Locate the cell with the specified text and output its (X, Y) center coordinate. 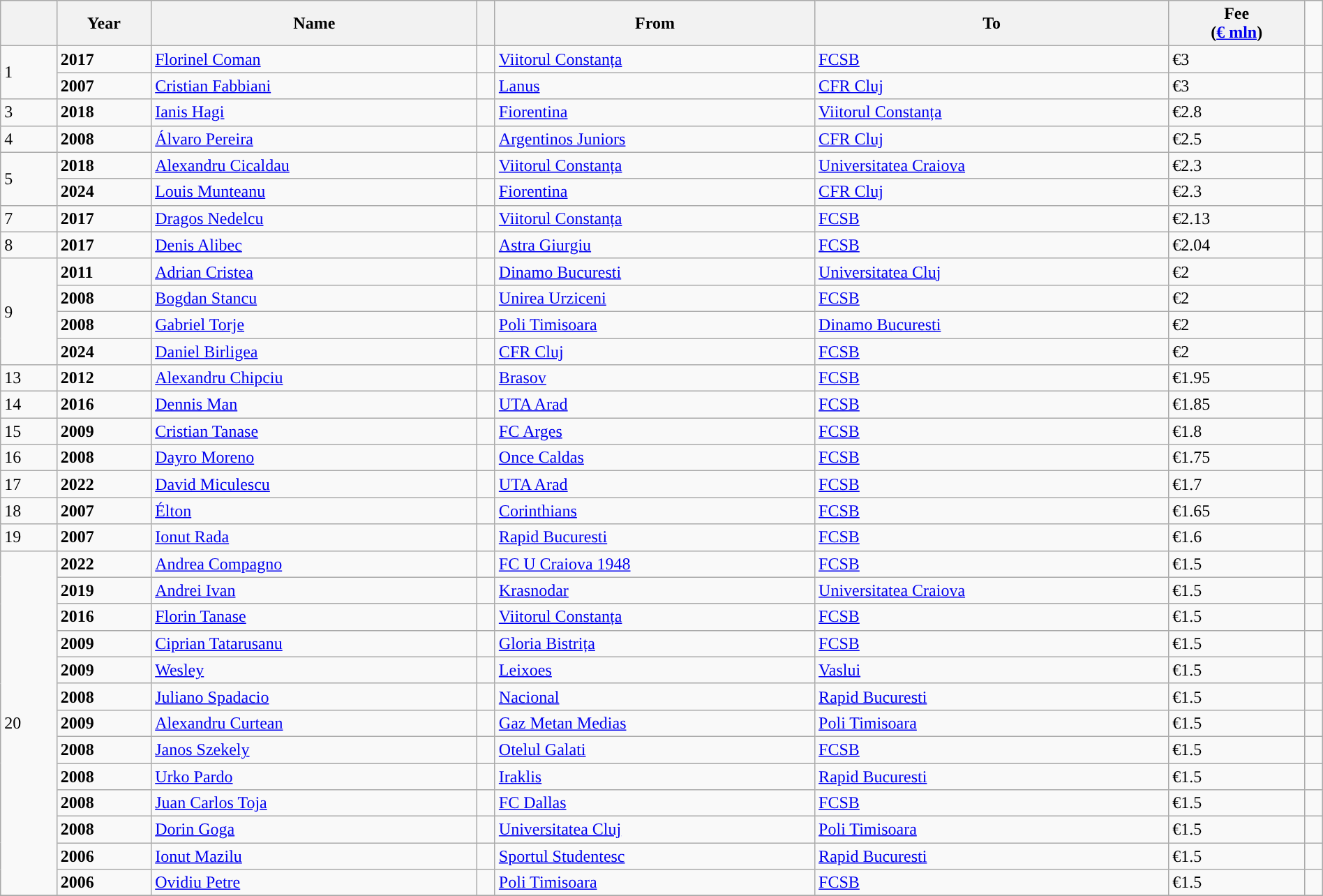
Corinthians (655, 511)
Argentinos Juniors (655, 139)
Ciprian Tatarusanu (314, 643)
Astra Giurgiu (655, 245)
Urko Pardo (314, 777)
Wesley (314, 670)
Denis Alibec (314, 245)
15 (29, 431)
20 (29, 723)
Ionut Mazilu (314, 856)
Fee(€ mln) (1236, 24)
5 (29, 179)
Dragos Nedelcu (314, 218)
Álvaro Pereira (314, 139)
Otelul Galati (655, 749)
€1.8 (1236, 431)
Juan Carlos Toja (314, 803)
Bogdan Stancu (314, 298)
Gaz Metan Medias (655, 723)
€1.75 (1236, 458)
Sportul Studentesc (655, 856)
David Miculescu (314, 484)
Unirea Urziceni (655, 298)
Alexandru Chipciu (314, 378)
€1.95 (1236, 378)
Alexandru Cicaldau (314, 165)
Janos Szekely (314, 749)
FC U Craiova 1948 (655, 564)
€2.04 (1236, 245)
Florinel Coman (314, 59)
€1.65 (1236, 511)
18 (29, 511)
Ianis Hagi (314, 112)
Lanus (655, 86)
13 (29, 378)
Leixoes (655, 670)
19 (29, 537)
€2.8 (1236, 112)
Daniel Birligea (314, 351)
2019 (103, 590)
Gabriel Torje (314, 324)
€1.7 (1236, 484)
Andrea Compagno (314, 564)
Cristian Tanase (314, 431)
17 (29, 484)
3 (29, 112)
Juliano Spadacio (314, 696)
Dorin Goga (314, 830)
Dennis Man (314, 405)
Year (103, 24)
14 (29, 405)
Ionut Rada (314, 537)
Cristian Fabbiani (314, 86)
Vaslui (992, 670)
To (992, 24)
Alexandru Curtean (314, 723)
Gloria Bistrița (655, 643)
FC Dallas (655, 803)
€1.85 (1236, 405)
1 (29, 73)
Once Caldas (655, 458)
16 (29, 458)
9 (29, 311)
Florin Tanase (314, 617)
€2.5 (1236, 139)
Iraklis (655, 777)
2012 (103, 378)
8 (29, 245)
4 (29, 139)
Dayro Moreno (314, 458)
Andrei Ivan (314, 590)
Name (314, 24)
€1.6 (1236, 537)
Nacional (655, 696)
€2.13 (1236, 218)
Élton (314, 511)
Louis Munteanu (314, 192)
From (655, 24)
Adrian Cristea (314, 271)
Krasnodar (655, 590)
7 (29, 218)
Ovidiu Petre (314, 883)
Brasov (655, 378)
FC Arges (655, 431)
2011 (103, 271)
